Search for the cell housing the specified text and yield its [X, Y] center coordinate. 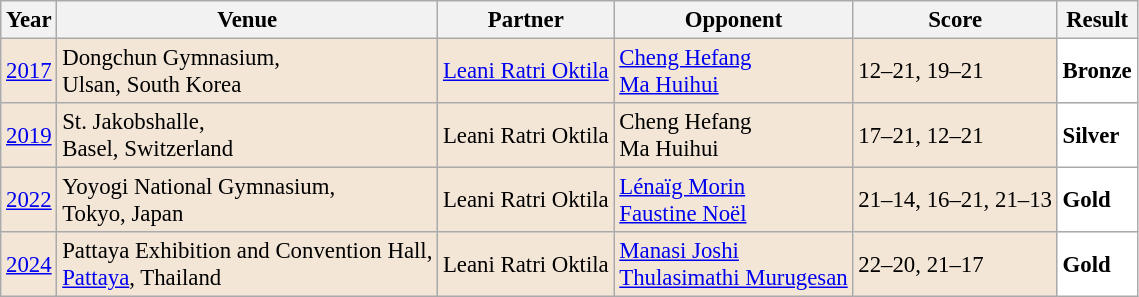
Bronze [1097, 72]
2017 [29, 72]
Silver [1097, 136]
2022 [29, 200]
12–21, 19–21 [955, 72]
Score [955, 20]
Result [1097, 20]
Partner [526, 20]
17–21, 12–21 [955, 136]
21–14, 16–21, 21–13 [955, 200]
Pattaya Exhibition and Convention Hall,Pattaya, Thailand [248, 264]
Dongchun Gymnasium,Ulsan, South Korea [248, 72]
St. Jakobshalle,Basel, Switzerland [248, 136]
Manasi Joshi Thulasimathi Murugesan [734, 264]
Year [29, 20]
22–20, 21–17 [955, 264]
2024 [29, 264]
Venue [248, 20]
2019 [29, 136]
Opponent [734, 20]
Yoyogi National Gymnasium,Tokyo, Japan [248, 200]
Lénaïg Morin Faustine Noël [734, 200]
